Capture the cell that displays the provided text and extract its (X, Y) central coordinate. 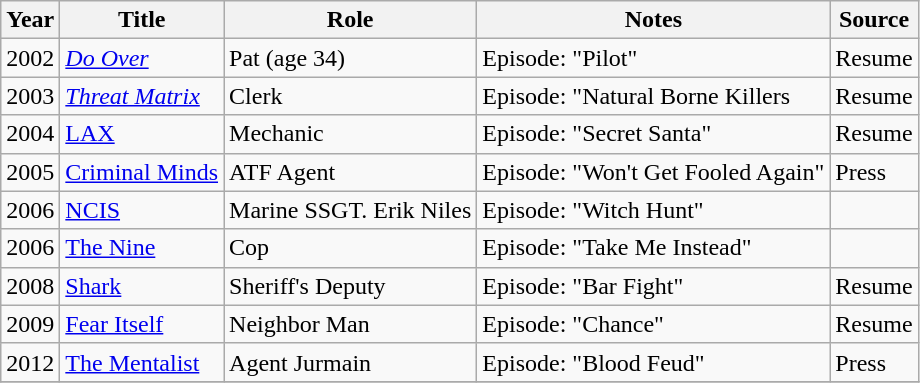
Marine SSGT. Erik Niles (350, 210)
Title (142, 20)
Role (350, 20)
Shark (142, 286)
Episode: "Pilot" (654, 58)
Year (30, 20)
Do Over (142, 58)
2002 (30, 58)
Episode: "Won't Get Fooled Again" (654, 172)
Pat (age 34) (350, 58)
Criminal Minds (142, 172)
2005 (30, 172)
The Nine (142, 248)
The Mentalist (142, 362)
Clerk (350, 96)
Cop (350, 248)
ATF Agent (350, 172)
2008 (30, 286)
Episode: "Take Me Instead" (654, 248)
Agent Jurmain (350, 362)
Sheriff's Deputy (350, 286)
Episode: "Witch Hunt" (654, 210)
Episode: "Secret Santa" (654, 134)
2012 (30, 362)
2009 (30, 324)
LAX (142, 134)
Episode: "Natural Borne Killers (654, 96)
Threat Matrix (142, 96)
Mechanic (350, 134)
Episode: "Chance" (654, 324)
2004 (30, 134)
NCIS (142, 210)
Fear Itself (142, 324)
Source (874, 20)
Episode: "Blood Feud" (654, 362)
Notes (654, 20)
Neighbor Man (350, 324)
Episode: "Bar Fight" (654, 286)
2003 (30, 96)
